Extract the [x, y] coordinate from the center of the cell holding the provided text.  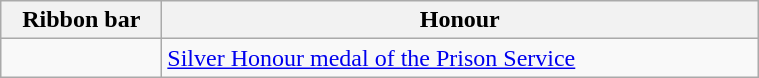
Silver Honour medal of the Prison Service [460, 58]
Ribbon bar [82, 20]
Honour [460, 20]
